Locate the cell with the specified text and output its (x, y) center coordinate. 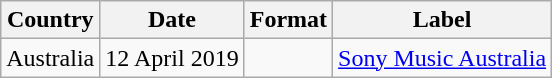
Date (172, 20)
Australia (50, 58)
Label (442, 20)
12 April 2019 (172, 58)
Sony Music Australia (442, 58)
Country (50, 20)
Format (288, 20)
